Output the (x, y) coordinate of the center of the cell containing the given text.  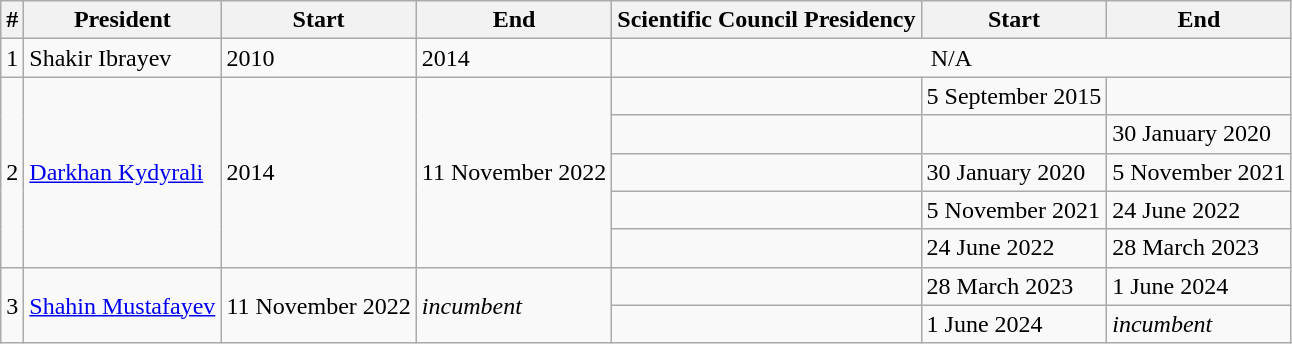
Shahin Mustafayev (122, 305)
3 (12, 305)
Darkhan Kydyrali (122, 172)
5 September 2015 (1014, 96)
1 (12, 58)
Shakir Ibrayev (122, 58)
2 (12, 172)
Scientific Council Presidency (766, 20)
N/A (952, 58)
2010 (318, 58)
# (12, 20)
President (122, 20)
